Output the (x, y) coordinate of the center of the cell containing the given text.  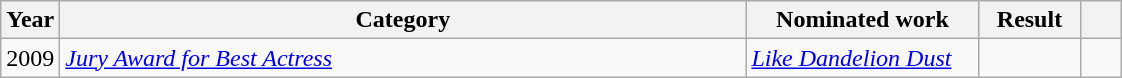
Year (30, 20)
Nominated work (862, 20)
2009 (30, 58)
Like Dandelion Dust (862, 58)
Result (1030, 20)
Jury Award for Best Actress (403, 58)
Category (403, 20)
